Scan for the cell matching the given text and deliver its (x, y) coordinate at center. 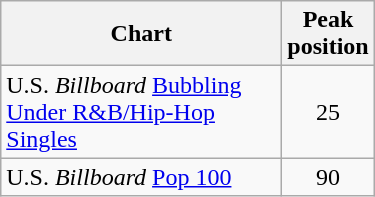
Chart (142, 34)
U.S. Billboard Pop 100 (142, 177)
90 (328, 177)
25 (328, 112)
Peakposition (328, 34)
U.S. Billboard Bubbling Under R&B/Hip-Hop Singles (142, 112)
